Return the (x, y) coordinate for the center point of the cell that contains the specified text.  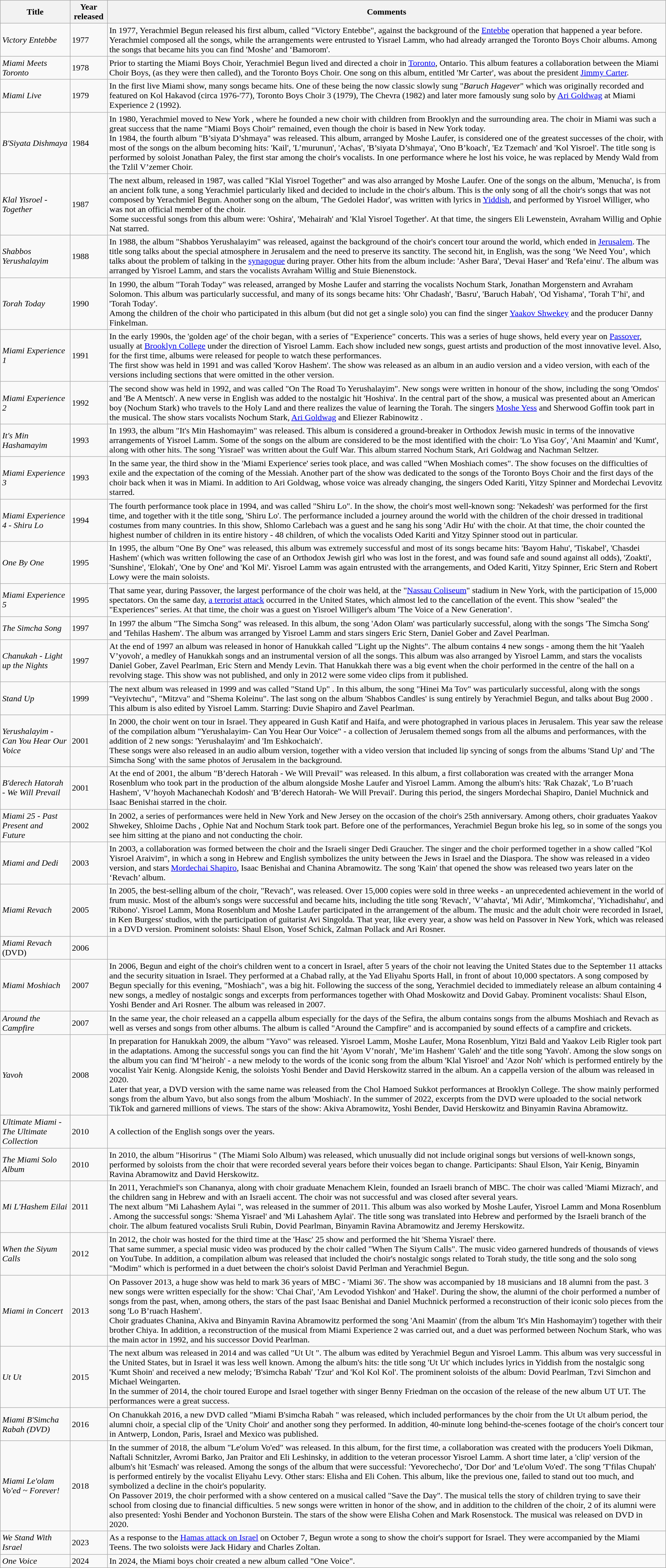
When the Siyum Calls (35, 1254)
Miami Experience 5 (35, 600)
Miami and Dedi (35, 863)
Miami Le'olam Vo'ed ~ Forever! (35, 1486)
Miami Experience 4 - Shiru Lo (35, 520)
2016 (88, 1424)
We Stand With Israel (35, 1543)
2002 (88, 825)
B'derech Hatorah - We Will Prevail (35, 788)
1994 (88, 520)
1977 (88, 40)
Klal Yisroel - Together (35, 204)
Miami B'Simcha Rabah (DVD) (35, 1424)
Ut Ut (35, 1377)
A collection of the English songs over the years. (386, 1131)
Comments (386, 12)
In 2024, the Miami boys choir created a new album called "One Voice". (386, 1561)
Miami 25 - Past Present and Future (35, 825)
1979 (88, 96)
Miami Experience 2 (35, 403)
Miami Revach (35, 910)
The Miami Solo Album (35, 1164)
2006 (88, 948)
Yavoh (35, 1075)
1991 (88, 355)
1978 (88, 68)
2024 (88, 1561)
1987 (88, 204)
Year released (88, 12)
Torah Today (35, 303)
1992 (88, 403)
B'Siyata Dishmaya (35, 143)
1990 (88, 303)
2013 (88, 1311)
Miami Experience 3 (35, 477)
It's Min Hashamayim (35, 440)
Mi L'Hashem Eilai (35, 1207)
1988 (88, 256)
Shabbos Yerushalayim (35, 256)
2018 (88, 1486)
Title (35, 12)
2005 (88, 910)
2023 (88, 1543)
Miami Moshiach (35, 985)
Around the Campfire (35, 1023)
Miami in Concert (35, 1311)
Yerushalayim - Can You Hear Our Voice (35, 741)
2011 (88, 1207)
The Simcha Song (35, 628)
Miami Meets Toronto (35, 68)
1984 (88, 143)
2012 (88, 1254)
One By One (35, 563)
One Voice (35, 1561)
Ultimate Miami - The Ultimate Collection (35, 1131)
Miami Revach (DVD) (35, 948)
Chanukah - Light up the Nights (35, 661)
Miami Experience 1 (35, 355)
Victory Entebbe (35, 40)
1999 (88, 698)
2015 (88, 1377)
2008 (88, 1075)
2003 (88, 863)
Miami Live (35, 96)
Stand Up (35, 698)
